Return the [X, Y] coordinate for the center point of the cell that contains the specified text.  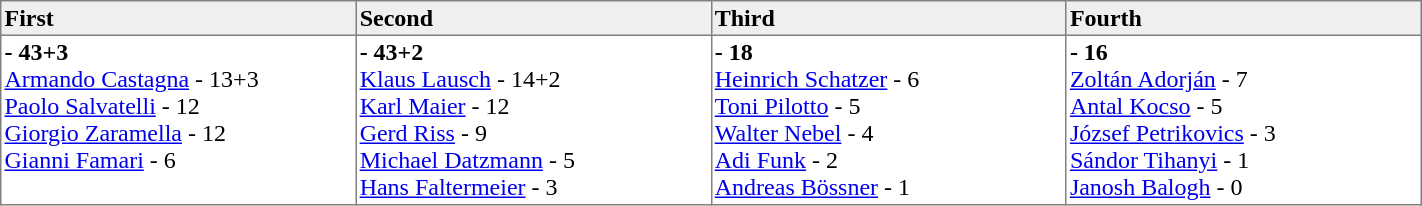
- 16Zoltán Adorján - 7 Antal Kocso - 5 József Petrikovics - 3 Sándor Tihanyi - 1 Janosh Balogh - 0 [1244, 120]
First [178, 18]
- 43+3Armando Castagna - 13+3 Paolo Salvatelli - 12 Giorgio Zaramella - 12 Gianni Famari - 6 [178, 120]
Fourth [1244, 18]
- 43+2Klaus Lausch - 14+2 Karl Maier - 12 Gerd Riss - 9 Michael Datzmann - 5 Hans Faltermeier - 3 [534, 120]
- 18Heinrich Schatzer - 6 Toni Pilotto - 5 Walter Nebel - 4 Adi Funk - 2 Andreas Bössner - 1 [888, 120]
Third [888, 18]
Second [534, 18]
